Find where the given text appears and provide that cell's center as (X, Y) coordinate. 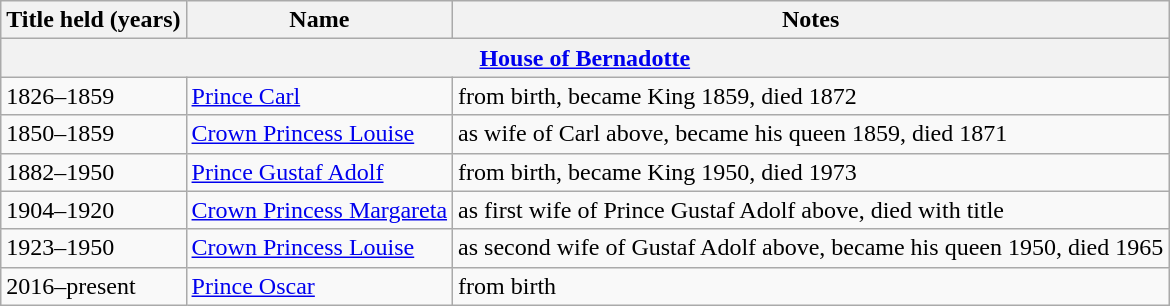
Title held (years) (94, 20)
1923–1950 (94, 248)
from birth, became King 1950, died 1973 (811, 172)
from birth, became King 1859, died 1872 (811, 96)
Notes (811, 20)
Prince Carl (320, 96)
2016–present (94, 286)
1850–1859 (94, 134)
Name (320, 20)
Prince Gustaf Adolf (320, 172)
House of Bernadotte (585, 58)
Crown Princess Margareta (320, 210)
as wife of Carl above, became his queen 1859, died 1871 (811, 134)
Prince Oscar (320, 286)
1904–1920 (94, 210)
1882–1950 (94, 172)
1826–1859 (94, 96)
from birth (811, 286)
as first wife of Prince Gustaf Adolf above, died with title (811, 210)
as second wife of Gustaf Adolf above, became his queen 1950, died 1965 (811, 248)
